From the cell containing the given text, extract its center point as [X, Y] coordinate. 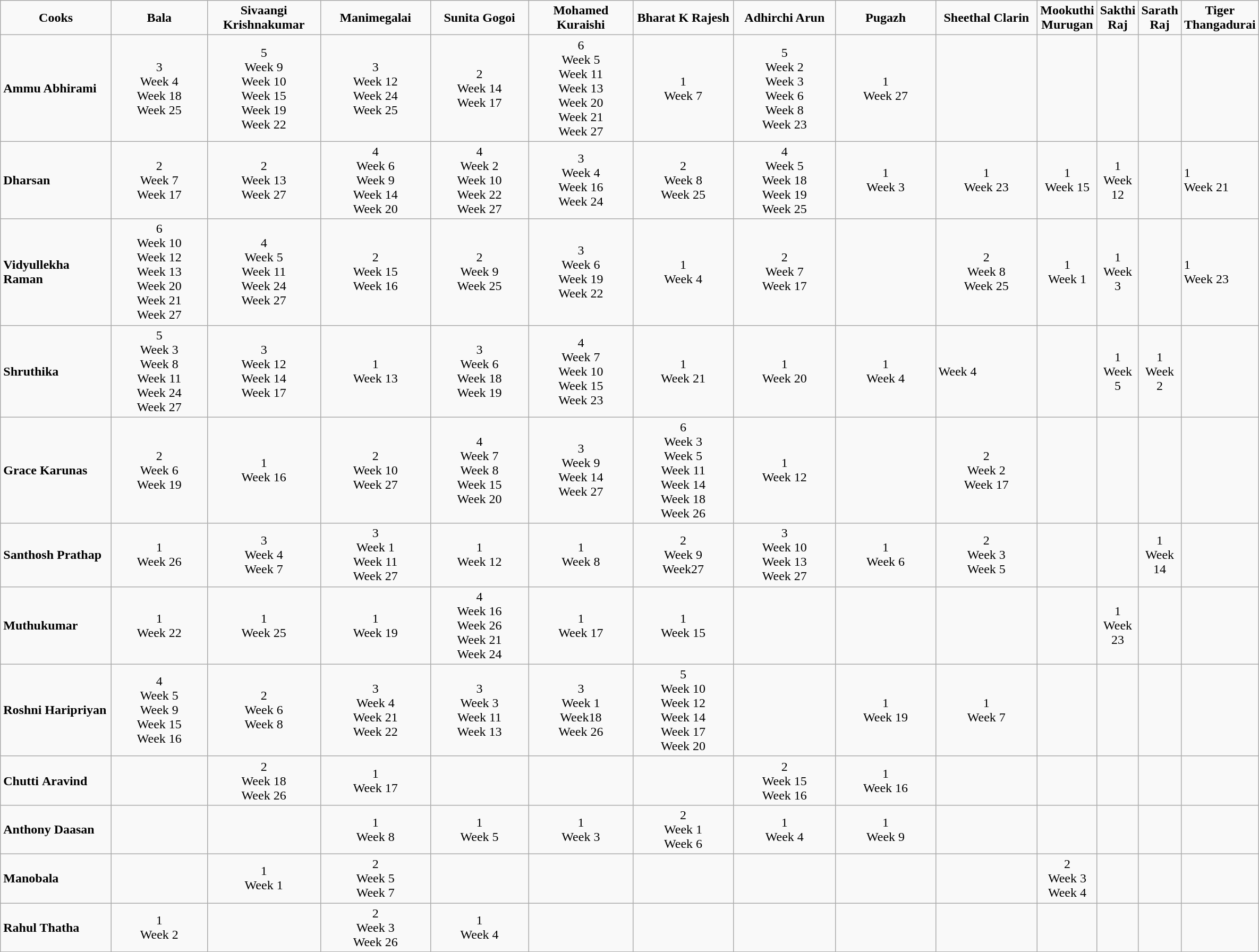
Tiger Thangadurai [1220, 18]
3 Week 12 Week 14 Week 17 [263, 371]
Mohamed Kuraishi [581, 18]
Week 4 [986, 371]
Grace Karunas [56, 470]
4 Week 7 Week 10 Week 15Week 23 [581, 371]
3 Week 6 Week 18 Week 19 [479, 371]
5 Week 2 Week 3 Week 6 Week 8Week 23 [784, 88]
Vidyullekha Raman [56, 272]
1 Week 13 [375, 371]
Santhosh Prathap [56, 555]
Manimegalai [375, 18]
Pugazh [886, 18]
Mookuthi Murugan [1067, 18]
5 Week 3 Week 8 Week 11 Week 24 Week 27 [159, 371]
5 Week 10 Week 12 Week 14 Week 17 Week 20 [683, 710]
2 Week 13Week 27 [263, 180]
4 Week 7 Week 8 Week 15 Week 20 [479, 470]
2 Week 6 Week 19 [159, 470]
Sarath Raj [1160, 18]
Ammu Abhirami [56, 88]
4 Week 6 Week 9 Week 14 Week 20 [375, 180]
Anthony Daasan [56, 829]
3 Week 4 Week 18 Week 25 [159, 88]
2 Week 3 Week 4 [1067, 878]
Rahul Thatha [56, 928]
Cooks [56, 18]
1 Week 14 [1160, 555]
Sheethal Clarin [986, 18]
2 Week 3 Week 26 [375, 928]
Muthukumar [56, 625]
2 Week 2 Week 17 [986, 470]
3 Week 9 Week 14 Week 27 [581, 470]
1 Week 21 [683, 371]
1 Week 20 [784, 371]
1Week 12 [1118, 180]
6 Week 5 Week 11 Week 13 Week 20 Week 21 Week 27 [581, 88]
4 Week 16 Week 26Week 21 Week 24 [479, 625]
Bharat K Rajesh [683, 18]
2 Week 5 Week 7 [375, 878]
2 Week 3 Week 5 [986, 555]
2 Week 10Week 27 [375, 470]
1 Week 22 [159, 625]
2 Week 14 Week 17 [479, 88]
2 Week 9 Week 25 [479, 272]
3 Week 1 Week 11 Week 27 [375, 555]
3 Week 1 Week18 Week 26 [581, 710]
Manobala [56, 878]
1 Week 27 [886, 88]
Bala [159, 18]
Sivaangi Krishnakumar [263, 18]
1Week 5 [1118, 371]
1 Week 25 [263, 625]
6 Week 3 Week 5 Week 11 Week 14 Week 18 Week 26 [683, 470]
5 Week 9 Week 10 Week 15 Week 19 Week 22 [263, 88]
2 Week 1 Week 6 [683, 829]
1 Week 26 [159, 555]
1 Week 5 [479, 829]
4 Week 2 Week 10 Week 22 Week 27 [479, 180]
4 Week 5 Week 11 Week 24 Week 27 [263, 272]
1Week 3 [1118, 272]
3 Week 12 Week 24 Week 25 [375, 88]
3 Week 3 Week 11 Week 13 [479, 710]
Sunita Gogoi [479, 18]
Chutti Aravind [56, 780]
Roshni Haripriyan [56, 710]
4 Week 5 Week 9 Week 15 Week 16 [159, 710]
1Week 21 [1220, 180]
3 Week 4 Week 16 Week 24 [581, 180]
Sakthi Raj [1118, 18]
2 Week 9Week27 [683, 555]
1 Week 9 [886, 829]
1Week 23 [1220, 272]
3 Week 4 Week 7 [263, 555]
1 Week 6 [886, 555]
4 Week 5 Week 18 Week 19 Week 25 [784, 180]
Dharsan [56, 180]
6 Week 10 Week 12 Week 13 Week 20Week 21Week 27 [159, 272]
2 Week 6 Week 8 [263, 710]
3 Week 10 Week 13Week 27 [784, 555]
Shruthika [56, 371]
3 Week 4 Week 21 Week 22 [375, 710]
Adhirchi Arun [784, 18]
2 Week 18 Week 26 [263, 780]
3 Week 6 Week 19 Week 22 [581, 272]
